Scan for the cell matching the given text and deliver its [x, y] coordinate at center. 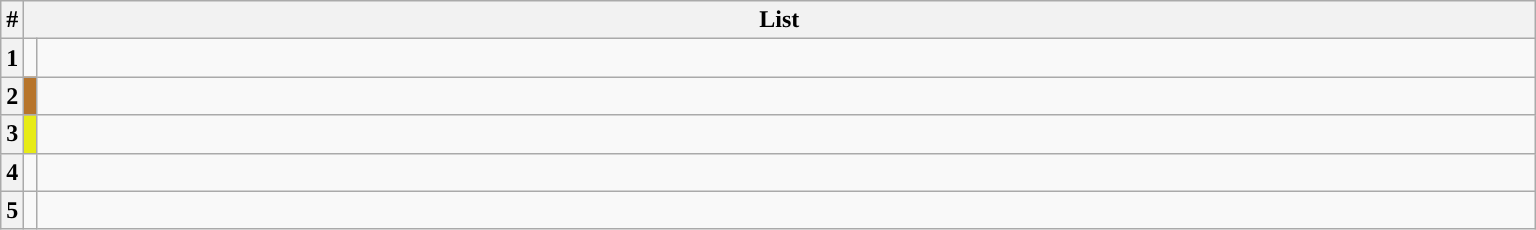
# [12, 20]
4 [12, 172]
2 [12, 96]
5 [12, 210]
3 [12, 134]
List [780, 20]
1 [12, 58]
